Extract the (x, y) coordinate from the center of the cell holding the provided text.  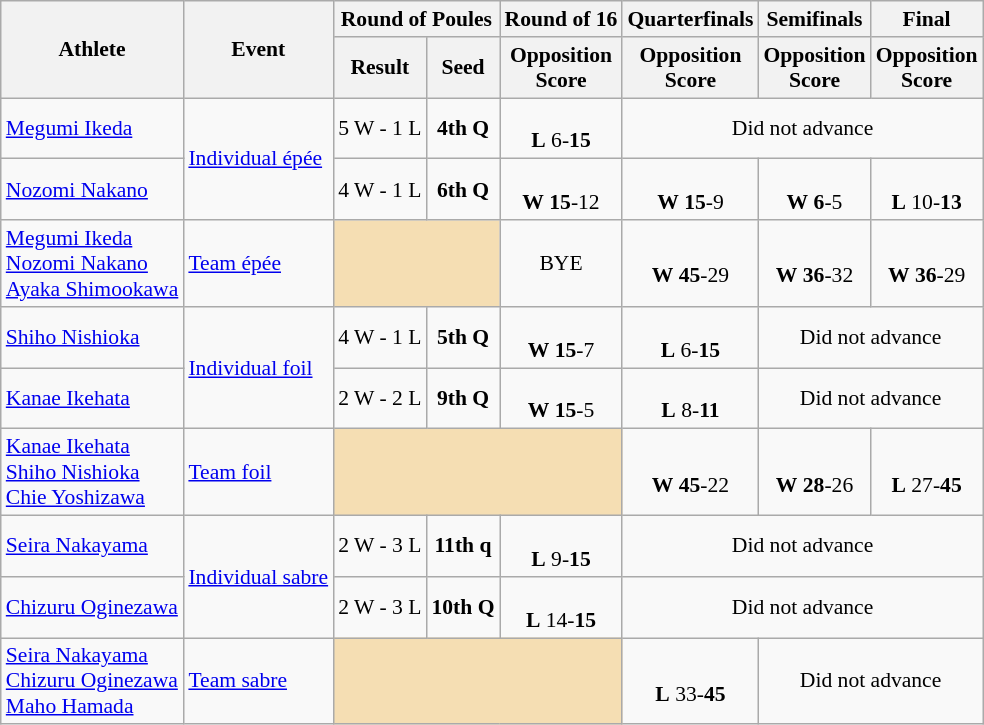
Chizuru Oginezawa (92, 608)
W 15-7 (562, 338)
W 15-9 (690, 190)
11th q (462, 546)
Team sabre (258, 682)
Final (927, 19)
L 33-45 (690, 682)
Athlete (92, 50)
L 14-15 (562, 608)
Shiho Nishioka (92, 338)
2 W - 2 L (380, 398)
Kanae Ikehata (92, 398)
5 W - 1 L (380, 128)
Seira Nakayama (92, 546)
Round of 16 (562, 19)
Result (380, 68)
Megumi Ikeda (92, 128)
Semifinals (814, 19)
Nozomi Nakano (92, 190)
L 8-11 (690, 398)
W 45-29 (690, 264)
Individual foil (258, 368)
W 15-12 (562, 190)
4th Q (462, 128)
Seed (462, 68)
10th Q (462, 608)
W 36-32 (814, 264)
Kanae IkehataShiho NishiokaChie Yoshizawa (92, 472)
Individual épée (258, 159)
W 28-26 (814, 472)
L 27-45 (927, 472)
BYE (562, 264)
Team épée (258, 264)
Seira NakayamaChizuru OginezawaMaho Hamada (92, 682)
L 10-13 (927, 190)
W 6-5 (814, 190)
Round of Poules (416, 19)
5th Q (462, 338)
Individual sabre (258, 577)
9th Q (462, 398)
W 15-5 (562, 398)
L 9-15 (562, 546)
Team foil (258, 472)
Megumi IkedaNozomi NakanoAyaka Shimookawa (92, 264)
Event (258, 50)
6th Q (462, 190)
Quarterfinals (690, 19)
W 45-22 (690, 472)
W 36-29 (927, 264)
